Output the [X, Y] coordinate of the center of the cell containing the given text.  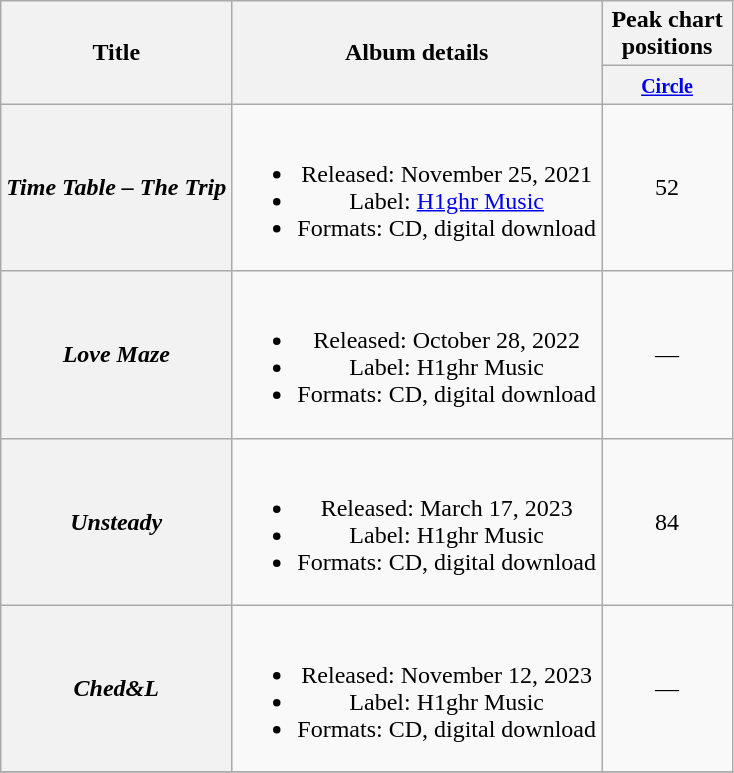
52 [668, 188]
Released: October 28, 2022Label: H1ghr MusicFormats: CD, digital download [417, 354]
Love Maze [116, 354]
Title [116, 52]
Unsteady [116, 522]
Released: March 17, 2023Label: H1ghr MusicFormats: CD, digital download [417, 522]
Released: November 12, 2023Label: H1ghr MusicFormats: CD, digital download [417, 688]
84 [668, 522]
Ched&L [116, 688]
Album details [417, 52]
Time Table – The Trip [116, 188]
Circle [668, 85]
Peak chart positions [668, 34]
Released: November 25, 2021Label: H1ghr MusicFormats: CD, digital download [417, 188]
